From the cell containing the given text, extract its center point as [x, y] coordinate. 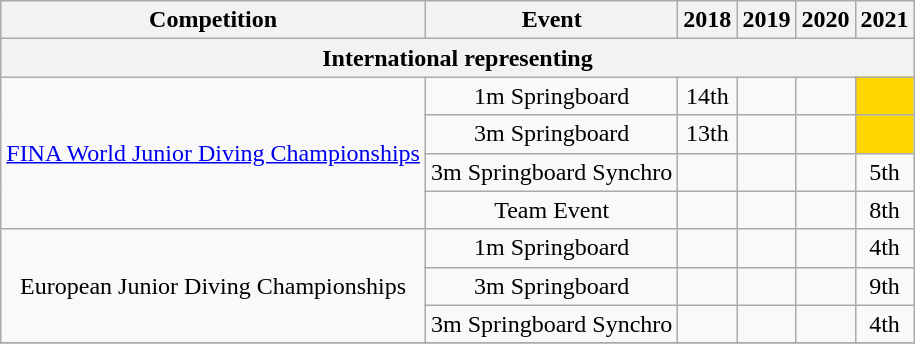
2018 [708, 20]
2020 [826, 20]
International representing [458, 58]
FINA World Junior Diving Championships [214, 153]
Team Event [551, 210]
13th [708, 134]
2019 [766, 20]
8th [884, 210]
5th [884, 172]
Competition [214, 20]
Event [551, 20]
2021 [884, 20]
9th [884, 286]
14th [708, 96]
European Junior Diving Championships [214, 286]
